Locate the cell with the specified text and output its [x, y] center coordinate. 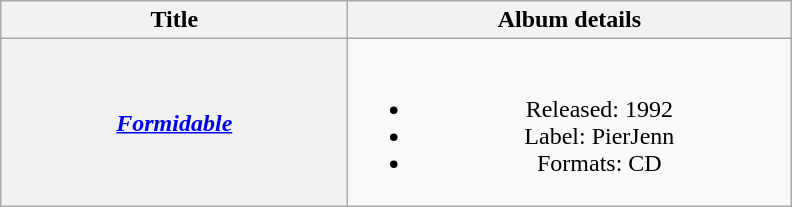
Formidable [174, 122]
Album details [570, 20]
Released: 1992Label: PierJennFormats: CD [570, 122]
Title [174, 20]
